Search for the cell housing the specified text and yield its (X, Y) center coordinate. 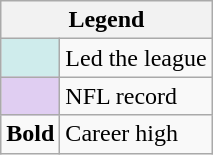
Led the league (136, 58)
Legend (106, 20)
Career high (136, 134)
NFL record (136, 96)
Bold (30, 134)
